Determine the (x, y) coordinate at the center of the cell enclosing the given text.  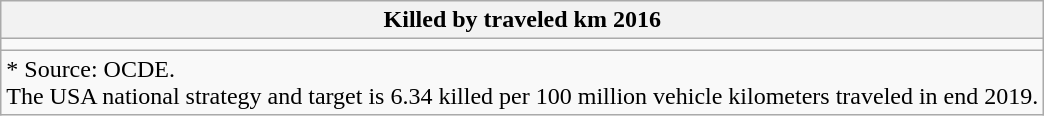
Killed by traveled km 2016 (522, 20)
* Source: OCDE.The USA national strategy and target is 6.34 killed per 100 million vehicle kilometers traveled in end 2019. (522, 82)
